Detect which cell encompasses the target text, then output its (x, y) center coordinate. 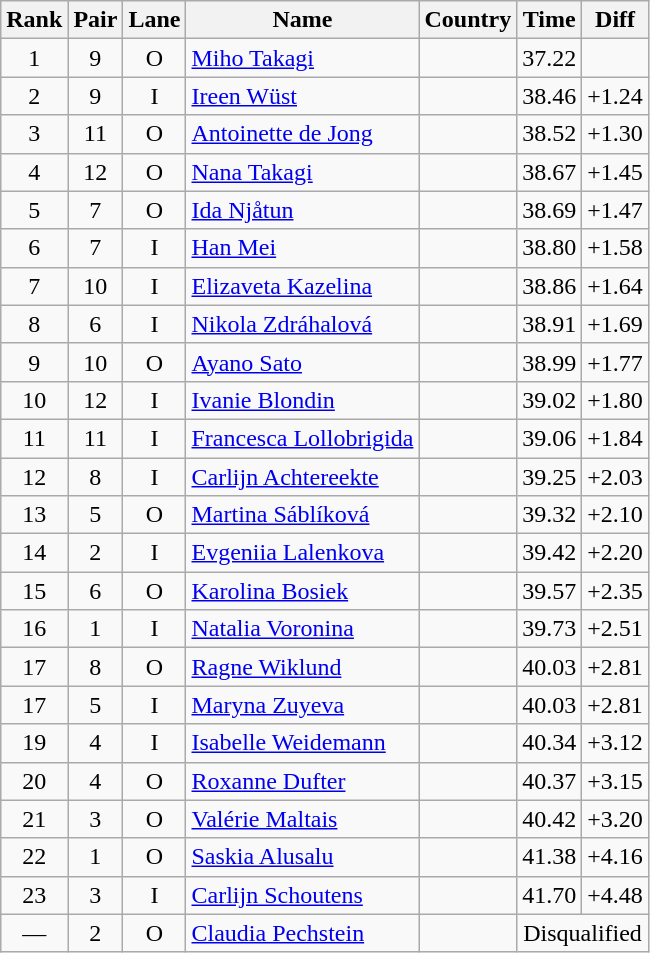
+1.47 (616, 210)
40.42 (550, 819)
40.34 (550, 743)
40.37 (550, 781)
38.67 (550, 172)
Karolina Bosiek (302, 591)
38.52 (550, 134)
Carlijn Achtereekte (302, 477)
+2.35 (616, 591)
38.99 (550, 362)
16 (34, 629)
Carlijn Schoutens (302, 895)
41.38 (550, 857)
+1.80 (616, 400)
15 (34, 591)
37.22 (550, 58)
Evgeniia Lalenkova (302, 553)
39.02 (550, 400)
Name (302, 20)
20 (34, 781)
Rank (34, 20)
39.25 (550, 477)
Isabelle Weidemann (302, 743)
+4.48 (616, 895)
22 (34, 857)
+1.30 (616, 134)
+2.03 (616, 477)
38.46 (550, 96)
+2.20 (616, 553)
Maryna Zuyeva (302, 705)
39.32 (550, 515)
Saskia Alusalu (302, 857)
23 (34, 895)
Valérie Maltais (302, 819)
19 (34, 743)
— (34, 933)
+3.20 (616, 819)
Nana Takagi (302, 172)
Pair (96, 20)
+1.69 (616, 324)
Elizaveta Kazelina (302, 286)
+1.24 (616, 96)
+3.12 (616, 743)
+4.16 (616, 857)
+1.64 (616, 286)
Claudia Pechstein (302, 933)
Ragne Wiklund (302, 667)
38.69 (550, 210)
Nikola Zdráhalová (302, 324)
Natalia Voronina (302, 629)
Han Mei (302, 248)
Lane (154, 20)
Ida Njåtun (302, 210)
Ireen Wüst (302, 96)
+2.51 (616, 629)
+1.45 (616, 172)
+1.77 (616, 362)
Disqualified (583, 933)
Roxanne Dufter (302, 781)
Ivanie Blondin (302, 400)
39.57 (550, 591)
Antoinette de Jong (302, 134)
38.86 (550, 286)
39.73 (550, 629)
+1.58 (616, 248)
14 (34, 553)
Time (550, 20)
38.91 (550, 324)
Francesca Lollobrigida (302, 438)
39.06 (550, 438)
Ayano Sato (302, 362)
+3.15 (616, 781)
Country (468, 20)
38.80 (550, 248)
Miho Takagi (302, 58)
Diff (616, 20)
41.70 (550, 895)
39.42 (550, 553)
+1.84 (616, 438)
Martina Sáblíková (302, 515)
21 (34, 819)
13 (34, 515)
+2.10 (616, 515)
